Find where the given text appears and provide that cell's center as [X, Y] coordinate. 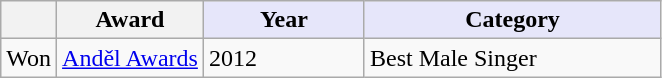
Category [512, 20]
Anděl Awards [130, 58]
Year [284, 20]
Won [29, 58]
Best Male Singer [512, 58]
2012 [284, 58]
Award [130, 20]
